Output the (x, y) coordinate of the center of the cell containing the given text.  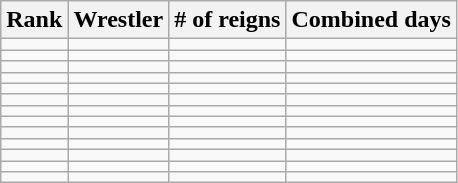
Combined days (371, 20)
Rank (34, 20)
Wrestler (118, 20)
# of reigns (228, 20)
